Locate the cell with the specified text and output its (X, Y) center coordinate. 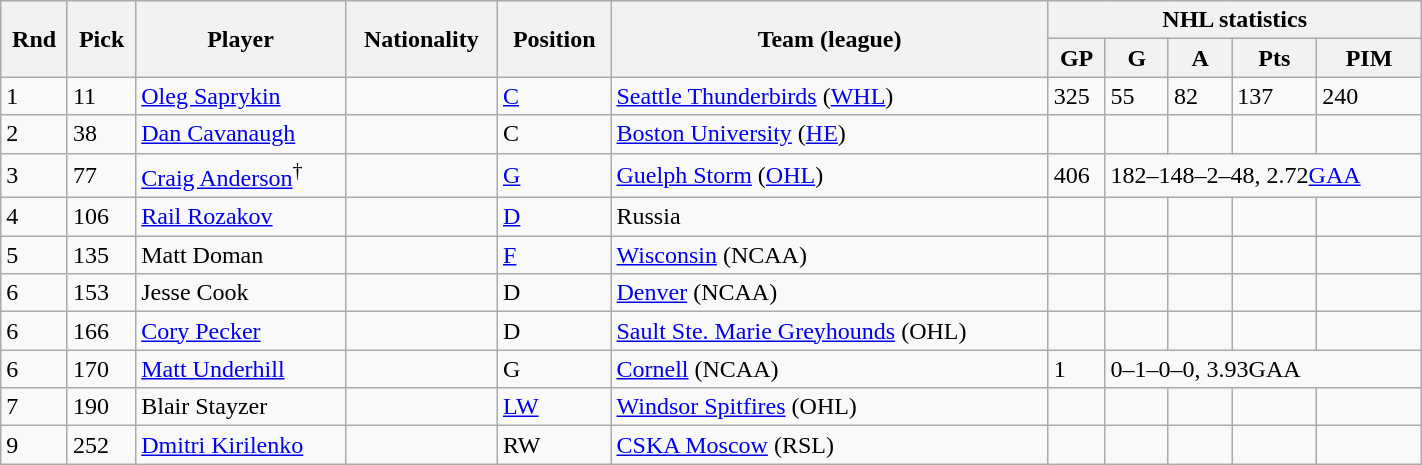
7 (34, 407)
Guelph Storm (OHL) (830, 176)
Cory Pecker (241, 331)
9 (34, 445)
Dmitri Kirilenko (241, 445)
Matt Doman (241, 255)
137 (1274, 96)
38 (101, 134)
5 (34, 255)
106 (101, 217)
11 (101, 96)
PIM (1369, 58)
Team (league) (830, 39)
166 (101, 331)
55 (1136, 96)
Russia (830, 217)
153 (101, 293)
2 (34, 134)
0–1–0–0, 3.93GAA (1263, 369)
Wisconsin (NCAA) (830, 255)
A (1200, 58)
182–148–2–48, 2.72GAA (1263, 176)
Player (241, 39)
Sault Ste. Marie Greyhounds (OHL) (830, 331)
NHL statistics (1234, 20)
240 (1369, 96)
CSKA Moscow (RSL) (830, 445)
135 (101, 255)
Pick (101, 39)
Dan Cavanaugh (241, 134)
Windsor Spitfires (OHL) (830, 407)
Cornell (NCAA) (830, 369)
GP (1076, 58)
252 (101, 445)
77 (101, 176)
Denver (NCAA) (830, 293)
LW (554, 407)
170 (101, 369)
Seattle Thunderbirds (WHL) (830, 96)
Jesse Cook (241, 293)
Oleg Saprykin (241, 96)
325 (1076, 96)
3 (34, 176)
Blair Stayzer (241, 407)
F (554, 255)
4 (34, 217)
Pts (1274, 58)
Craig Anderson† (241, 176)
82 (1200, 96)
190 (101, 407)
RW (554, 445)
Matt Underhill (241, 369)
Nationality (421, 39)
Rnd (34, 39)
406 (1076, 176)
Position (554, 39)
Boston University (HE) (830, 134)
Rail Rozakov (241, 217)
